For the text-containing cell, return its midpoint in [x, y] coordinate format. 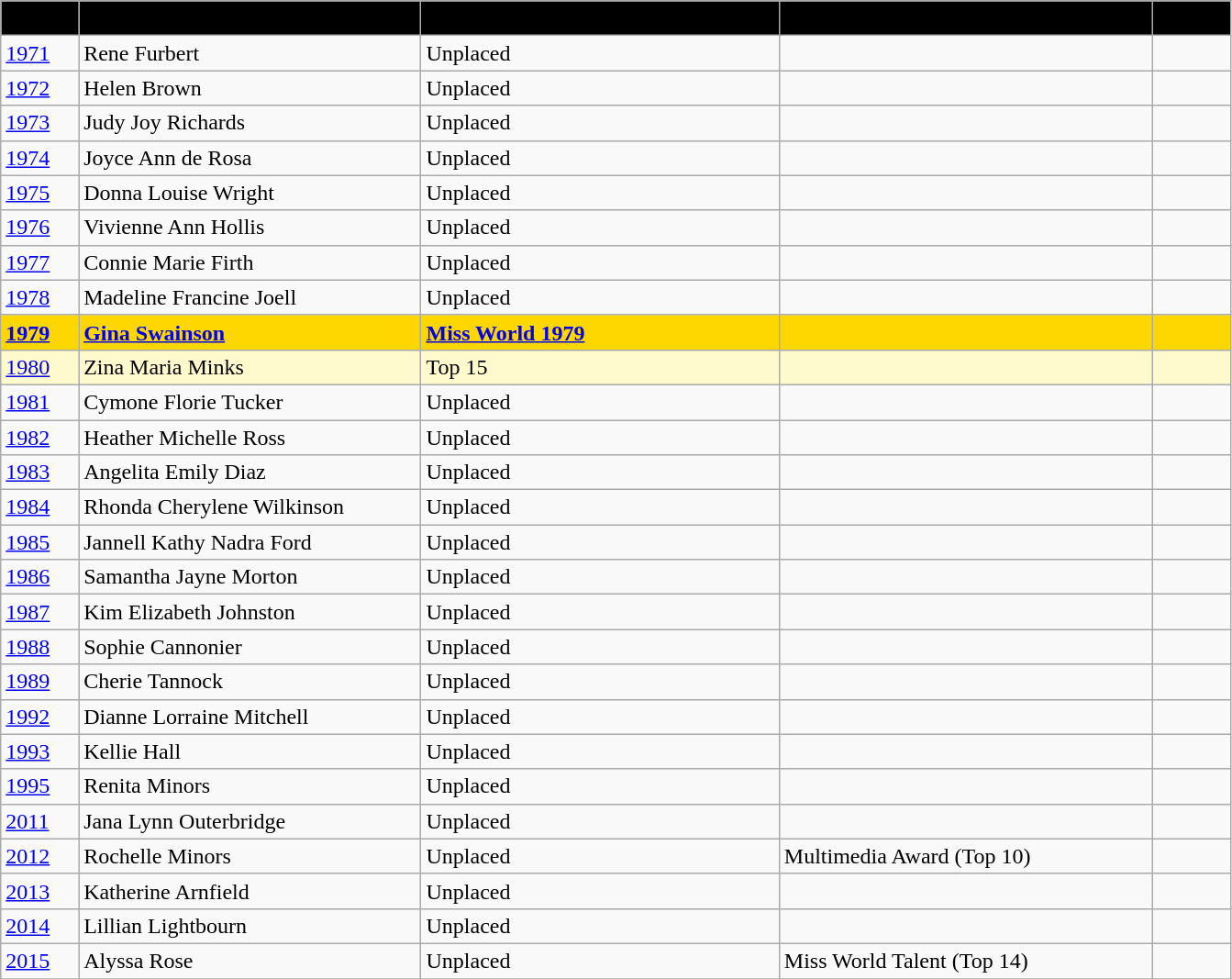
1977 [40, 262]
Cymone Florie Tucker [250, 402]
Miss World Bermuda [250, 18]
Rochelle Minors [250, 856]
1975 [40, 193]
1980 [40, 367]
1988 [40, 647]
Top 15 [600, 367]
Kellie Hall [250, 751]
Joyce Ann de Rosa [250, 158]
1976 [40, 228]
Dianne Lorraine Mitchell [250, 717]
Special award(s) [965, 18]
Cherie Tannock [250, 682]
Gina Swainson [250, 332]
Alyssa Rose [250, 961]
Jannell Kathy Nadra Ford [250, 542]
1993 [40, 751]
1987 [40, 612]
2013 [40, 891]
1985 [40, 542]
Miss World Talent (Top 14) [965, 961]
Jana Lynn Outerbridge [250, 821]
1995 [40, 786]
Heather Michelle Ross [250, 438]
1992 [40, 717]
Connie Marie Firth [250, 262]
2011 [40, 821]
1989 [40, 682]
2012 [40, 856]
1973 [40, 123]
1979 [40, 332]
Kim Elizabeth Johnston [250, 612]
Miss World 1979 [600, 332]
1981 [40, 402]
1983 [40, 473]
Donna Louise Wright [250, 193]
1984 [40, 507]
Year [40, 18]
1971 [40, 53]
Judy Joy Richards [250, 123]
1974 [40, 158]
1978 [40, 297]
Angelita Emily Diaz [250, 473]
Sophie Cannonier [250, 647]
Helen Brown [250, 88]
Rhonda Cherylene Wilkinson [250, 507]
2014 [40, 926]
1982 [40, 438]
1986 [40, 577]
Katherine Arnfield [250, 891]
2015 [40, 961]
Lillian Lightbourn [250, 926]
Zina Maria Minks [250, 367]
Madeline Francine Joell [250, 297]
Renita Minors [250, 786]
1972 [40, 88]
Vivienne Ann Hollis [250, 228]
Multimedia Award (Top 10) [965, 856]
Rene Furbert [250, 53]
Placement [600, 18]
Ref [1193, 18]
Samantha Jayne Morton [250, 577]
